Return [X, Y] of the center of cell containing provided text 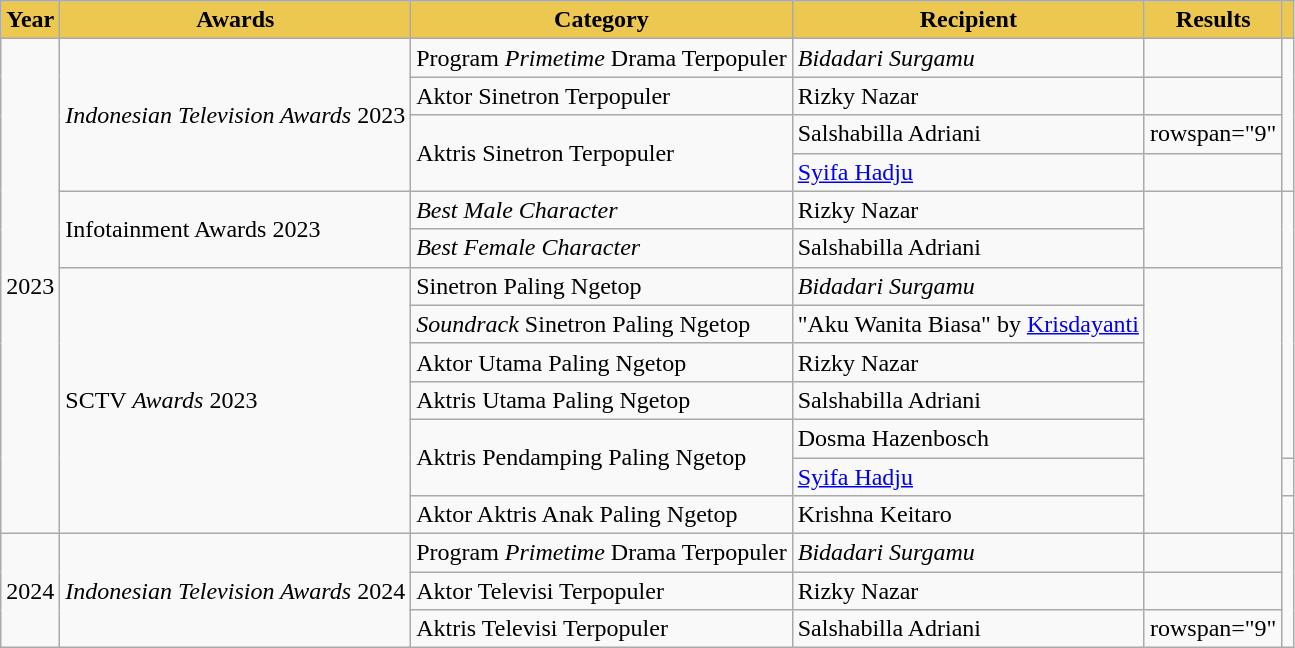
"Aku Wanita Biasa" by Krisdayanti [968, 324]
Best Female Character [602, 248]
Indonesian Television Awards 2023 [236, 115]
2024 [30, 591]
Aktor Utama Paling Ngetop [602, 362]
Year [30, 20]
Best Male Character [602, 210]
Indonesian Television Awards 2024 [236, 591]
Recipient [968, 20]
Aktris Utama Paling Ngetop [602, 400]
Category [602, 20]
Aktris Televisi Terpopuler [602, 629]
Sinetron Paling Ngetop [602, 286]
2023 [30, 286]
Aktor Televisi Terpopuler [602, 591]
Aktor Sinetron Terpopuler [602, 96]
Dosma Hazenbosch [968, 438]
Results [1213, 20]
Soundrack Sinetron Paling Ngetop [602, 324]
Aktris Pendamping Paling Ngetop [602, 457]
Krishna Keitaro [968, 515]
Aktor Aktris Anak Paling Ngetop [602, 515]
Aktris Sinetron Terpopuler [602, 153]
SCTV Awards 2023 [236, 400]
Awards [236, 20]
Infotainment Awards 2023 [236, 229]
